Pinpoint the cell where the given text exists, returning its [x, y] midpoint coordinate. 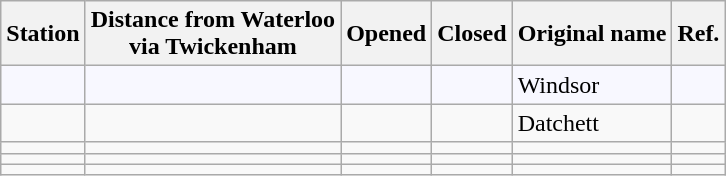
Ref. [698, 34]
Closed [472, 34]
Windsor [592, 85]
Original name [592, 34]
Distance from Waterloo via Twickenham [212, 34]
Datchett [592, 123]
Opened [386, 34]
Station [43, 34]
